Scan for the cell matching the given text and deliver its [X, Y] coordinate at center. 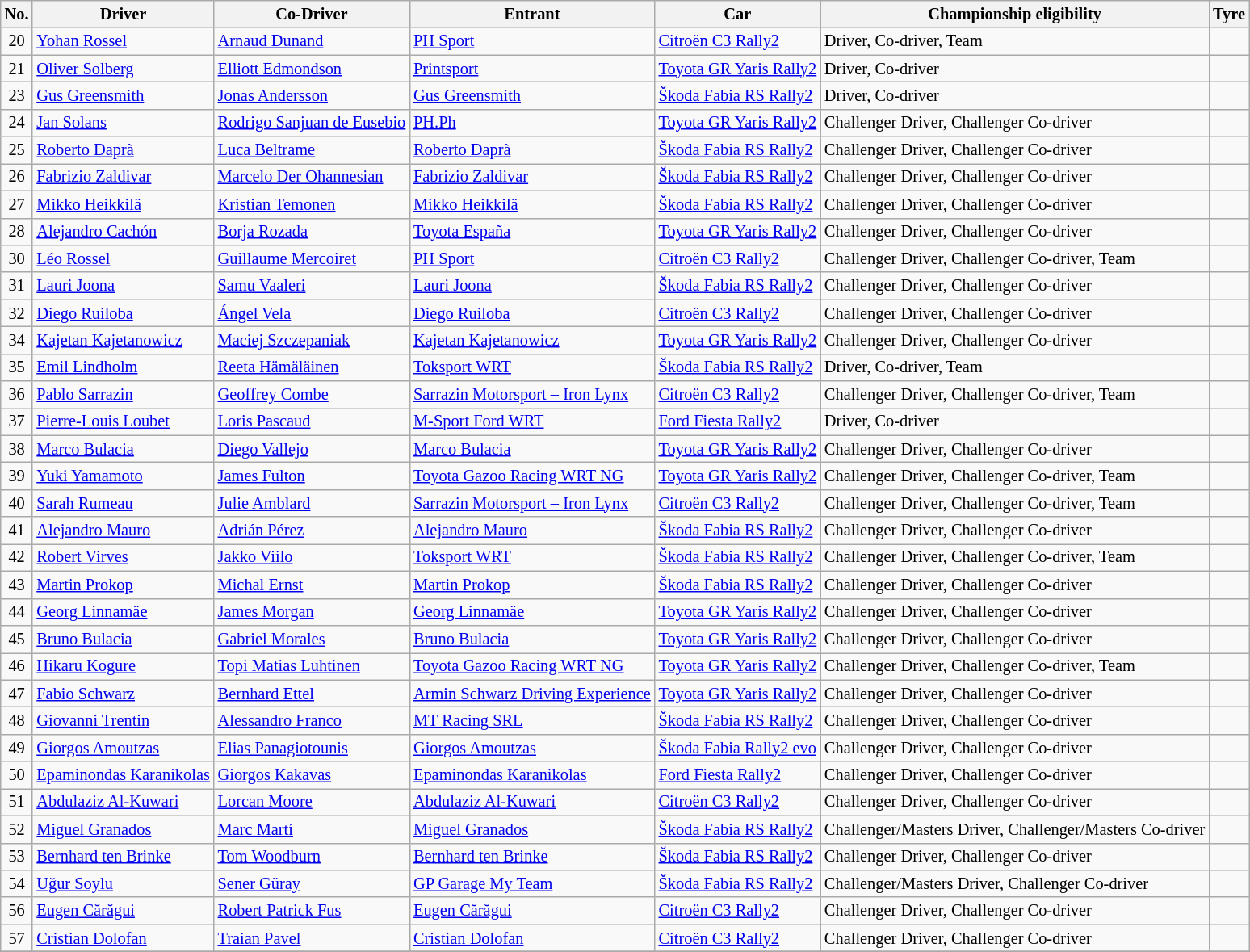
Yuki Yamamoto [123, 476]
Entrant [532, 14]
Gabriel Morales [312, 639]
Sener Güray [312, 883]
25 [17, 150]
57 [17, 938]
Škoda Fabia Rally2 evo [738, 748]
43 [17, 585]
Adrián Pérez [312, 531]
Marc Martí [312, 829]
Toyota España [532, 232]
Luca Beltrame [312, 150]
Pierre-Louis Loubet [123, 421]
Lorcan Moore [312, 802]
Maciej Szczepaniak [312, 340]
Giovanni Trentin [123, 720]
PH.Ph [532, 123]
54 [17, 883]
23 [17, 95]
36 [17, 395]
Driver [123, 14]
Oliver Solberg [123, 69]
31 [17, 286]
Guillaume Mercoiret [312, 258]
37 [17, 421]
35 [17, 367]
38 [17, 449]
Hikaru Kogure [123, 666]
48 [17, 720]
50 [17, 775]
44 [17, 612]
26 [17, 177]
27 [17, 204]
41 [17, 531]
Elias Panagiotounis [312, 748]
Challenger/Masters Driver, Challenger Co-driver [1014, 883]
Uğur Soylu [123, 883]
Robert Patrick Fus [312, 911]
24 [17, 123]
51 [17, 802]
Printsport [532, 69]
Diego Vallejo [312, 449]
Samu Vaaleri [312, 286]
Elliott Edmondson [312, 69]
M-Sport Ford WRT [532, 421]
Car [738, 14]
56 [17, 911]
Topi Matias Luhtinen [312, 666]
53 [17, 857]
Fabio Schwarz [123, 694]
46 [17, 666]
Armin Schwarz Driving Experience [532, 694]
40 [17, 503]
Marcelo Der Ohannesian [312, 177]
Co-Driver [312, 14]
No. [17, 14]
Michal Ernst [312, 585]
Jakko Viilo [312, 557]
Emil Lindholm [123, 367]
James Fulton [312, 476]
Tyre [1229, 14]
21 [17, 69]
45 [17, 639]
Alejandro Cachón [123, 232]
Reeta Hämäläinen [312, 367]
GP Garage My Team [532, 883]
Challenger/Masters Driver, Challenger/Masters Co-driver [1014, 829]
Giorgos Kakavas [312, 775]
28 [17, 232]
Rodrigo Sanjuan de Eusebio [312, 123]
49 [17, 748]
42 [17, 557]
Jonas Andersson [312, 95]
Julie Amblard [312, 503]
30 [17, 258]
James Morgan [312, 612]
Borja Rozada [312, 232]
Pablo Sarrazin [123, 395]
MT Racing SRL [532, 720]
Championship eligibility [1014, 14]
Ángel Vela [312, 313]
Traian Pavel [312, 938]
34 [17, 340]
Tom Woodburn [312, 857]
Robert Virves [123, 557]
Sarah Rumeau [123, 503]
Jan Solans [123, 123]
52 [17, 829]
Léo Rossel [123, 258]
39 [17, 476]
47 [17, 694]
Bernhard Ettel [312, 694]
Arnaud Dunand [312, 41]
Kristian Temonen [312, 204]
Alessandro Franco [312, 720]
Geoffrey Combe [312, 395]
20 [17, 41]
Loris Pascaud [312, 421]
32 [17, 313]
Yohan Rossel [123, 41]
